Pinpoint the cell where the given text exists, returning its (X, Y) midpoint coordinate. 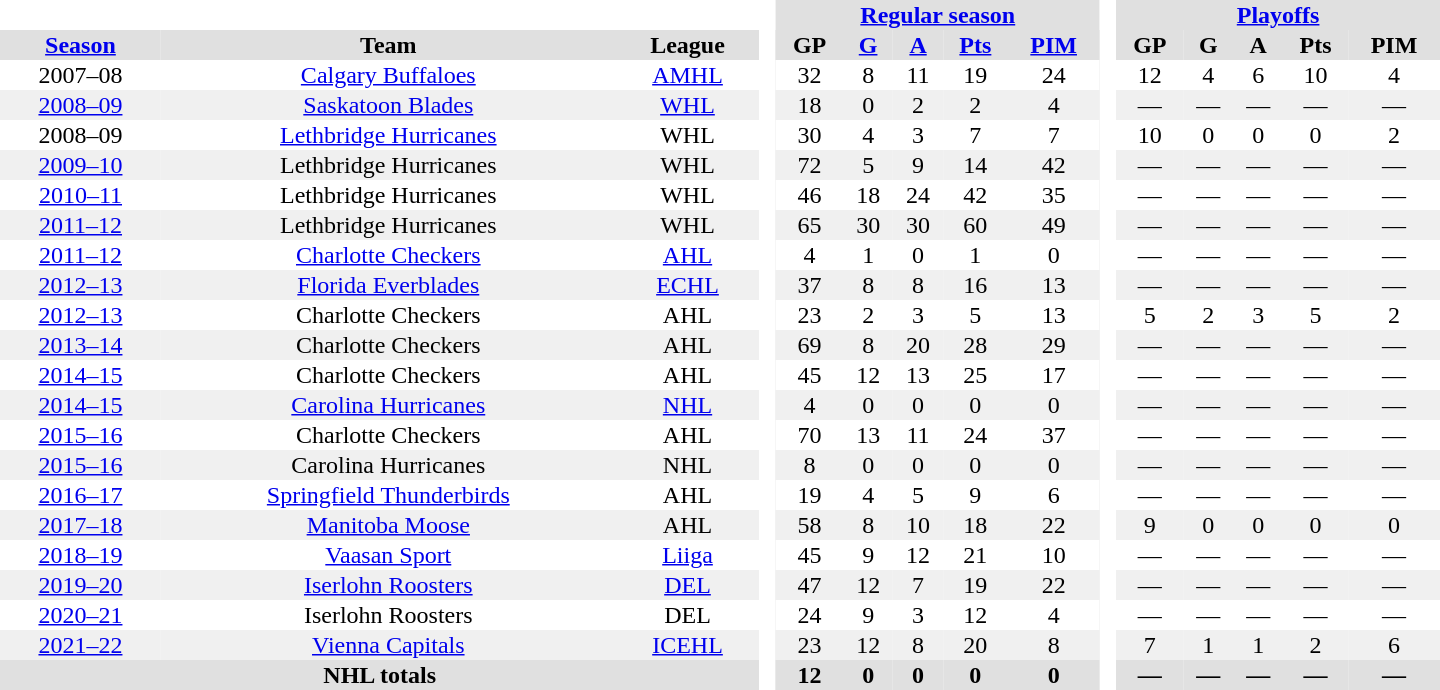
2018–19 (80, 555)
60 (976, 225)
69 (810, 345)
AMHL (688, 75)
Season (80, 45)
29 (1054, 345)
2013–14 (80, 345)
46 (810, 195)
28 (976, 345)
2016–17 (80, 495)
Vaasan Sport (388, 555)
Springfield Thunderbirds (388, 495)
70 (810, 435)
Vienna Capitals (388, 645)
League (688, 45)
16 (976, 285)
32 (810, 75)
Calgary Buffaloes (388, 75)
25 (976, 375)
2017–18 (80, 525)
58 (810, 525)
2007–08 (80, 75)
72 (810, 165)
ECHL (688, 285)
2020–21 (80, 615)
49 (1054, 225)
14 (976, 165)
ICEHL (688, 645)
17 (1054, 375)
65 (810, 225)
Manitoba Moose (388, 525)
Team (388, 45)
Florida Everblades (388, 285)
2010–11 (80, 195)
35 (1054, 195)
2019–20 (80, 585)
Regular season (938, 15)
47 (810, 585)
Liiga (688, 555)
Saskatoon Blades (388, 105)
2021–22 (80, 645)
2009–10 (80, 165)
NHL totals (380, 675)
21 (976, 555)
Playoffs (1278, 15)
